For the text-containing cell, return its midpoint in (x, y) coordinate format. 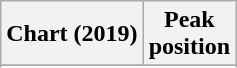
Chart (2019) (72, 34)
Peakposition (189, 34)
